Find where the given text appears and provide that cell's center as [x, y] coordinate. 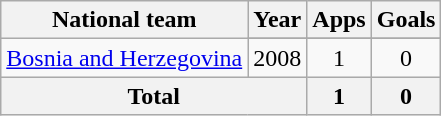
Goals [406, 20]
Year [278, 20]
Bosnia and Herzegovina [124, 58]
Total [154, 96]
2008 [278, 58]
National team [124, 20]
Apps [339, 20]
